Scan for the cell matching the given text and deliver its [x, y] coordinate at center. 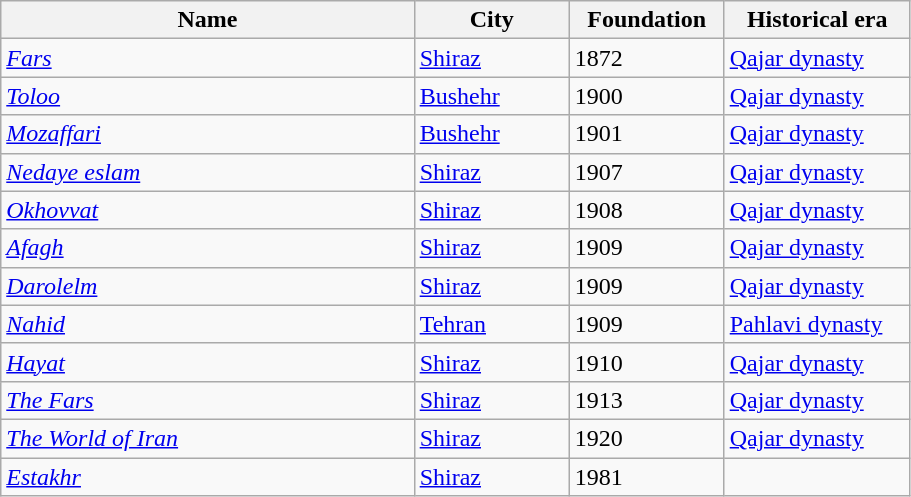
The Fars [208, 400]
City [492, 20]
The World of Iran [208, 438]
Foundation [646, 20]
1913 [646, 400]
1901 [646, 134]
Afagh [208, 248]
Historical era [817, 20]
Mozaffari [208, 134]
Estakhr [208, 477]
Darolelm [208, 286]
Name [208, 20]
Fars [208, 58]
1907 [646, 172]
Nahid [208, 324]
1910 [646, 362]
1900 [646, 96]
1920 [646, 438]
Pahlavi dynasty [817, 324]
Hayat [208, 362]
1981 [646, 477]
Toloo [208, 96]
1908 [646, 210]
Okhovvat [208, 210]
Tehran [492, 324]
1872 [646, 58]
Nedaye eslam [208, 172]
